Capture the cell that displays the provided text and extract its (X, Y) central coordinate. 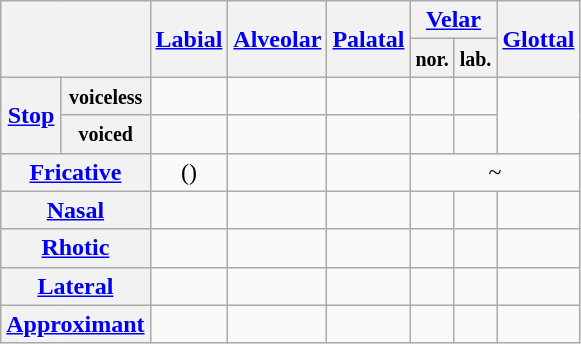
Rhotic (76, 248)
voiceless (106, 96)
lab. (476, 58)
Nasal (76, 210)
nor. (432, 58)
Alveolar (278, 39)
voiced (106, 134)
~ (495, 172)
Stop (32, 115)
Fricative (76, 172)
Velar (454, 20)
() (189, 172)
Approximant (76, 324)
Lateral (76, 286)
Palatal (368, 39)
Glottal (538, 39)
Labial (189, 39)
